Pinpoint the cell where the given text exists, returning its (x, y) midpoint coordinate. 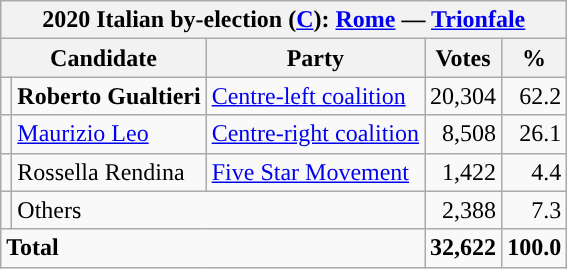
Party (315, 58)
4.4 (534, 172)
Candidate (104, 58)
62.2 (534, 96)
Five Star Movement (315, 172)
Others (218, 210)
2,388 (464, 210)
100.0 (534, 248)
Maurizio Leo (109, 134)
2020 Italian by-election (C): Rome — Trionfale (284, 20)
Roberto Gualtieri (109, 96)
Votes (464, 58)
32,622 (464, 248)
% (534, 58)
26.1 (534, 134)
Total (213, 248)
Rossella Rendina (109, 172)
1,422 (464, 172)
8,508 (464, 134)
Centre-right coalition (315, 134)
Centre-left coalition (315, 96)
20,304 (464, 96)
7.3 (534, 210)
